Search for the cell housing the specified text and yield its (x, y) center coordinate. 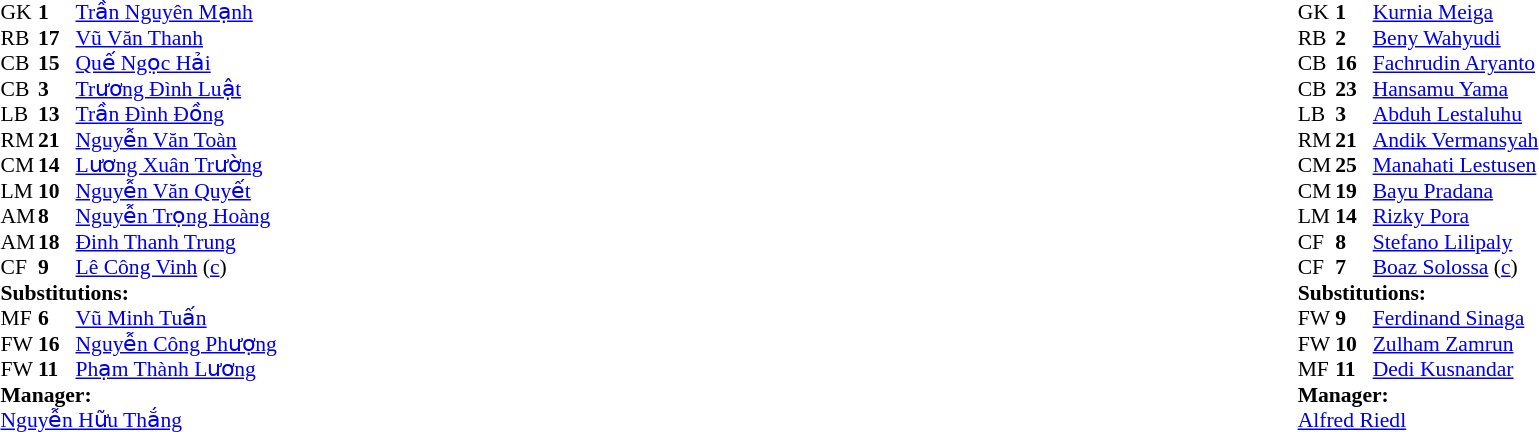
13 (57, 115)
Fachrudin Aryanto (1456, 63)
19 (1354, 191)
Trần Nguyên Mạnh (176, 13)
Abduh Lestaluhu (1456, 115)
23 (1354, 89)
17 (57, 38)
25 (1354, 165)
Boaz Solossa (c) (1456, 267)
Manahati Lestusen (1456, 165)
Rizky Pora (1456, 217)
Vũ Minh Tuấn (176, 319)
Trương Đình Luật (176, 89)
Stefano Lilipaly (1456, 242)
Hansamu Yama (1456, 89)
Lê Công Vinh (c) (176, 267)
Quế Ngọc Hải (176, 63)
Trần Đình Đồng (176, 115)
7 (1354, 267)
Nguyễn Công Phượng (176, 344)
Đinh Thanh Trung (176, 242)
15 (57, 63)
6 (57, 319)
Beny Wahyudi (1456, 38)
Ferdinand Sinaga (1456, 319)
Nguyễn Trọng Hoàng (176, 217)
Andik Vermansyah (1456, 140)
Nguyễn Văn Toàn (176, 140)
Kurnia Meiga (1456, 13)
Vũ Văn Thanh (176, 38)
Phạm Thành Lương (176, 369)
Dedi Kusnandar (1456, 369)
2 (1354, 38)
Nguyễn Văn Quyết (176, 191)
Bayu Pradana (1456, 191)
Lương Xuân Trường (176, 165)
18 (57, 242)
Zulham Zamrun (1456, 344)
